For the text-containing cell, return its midpoint in (X, Y) coordinate format. 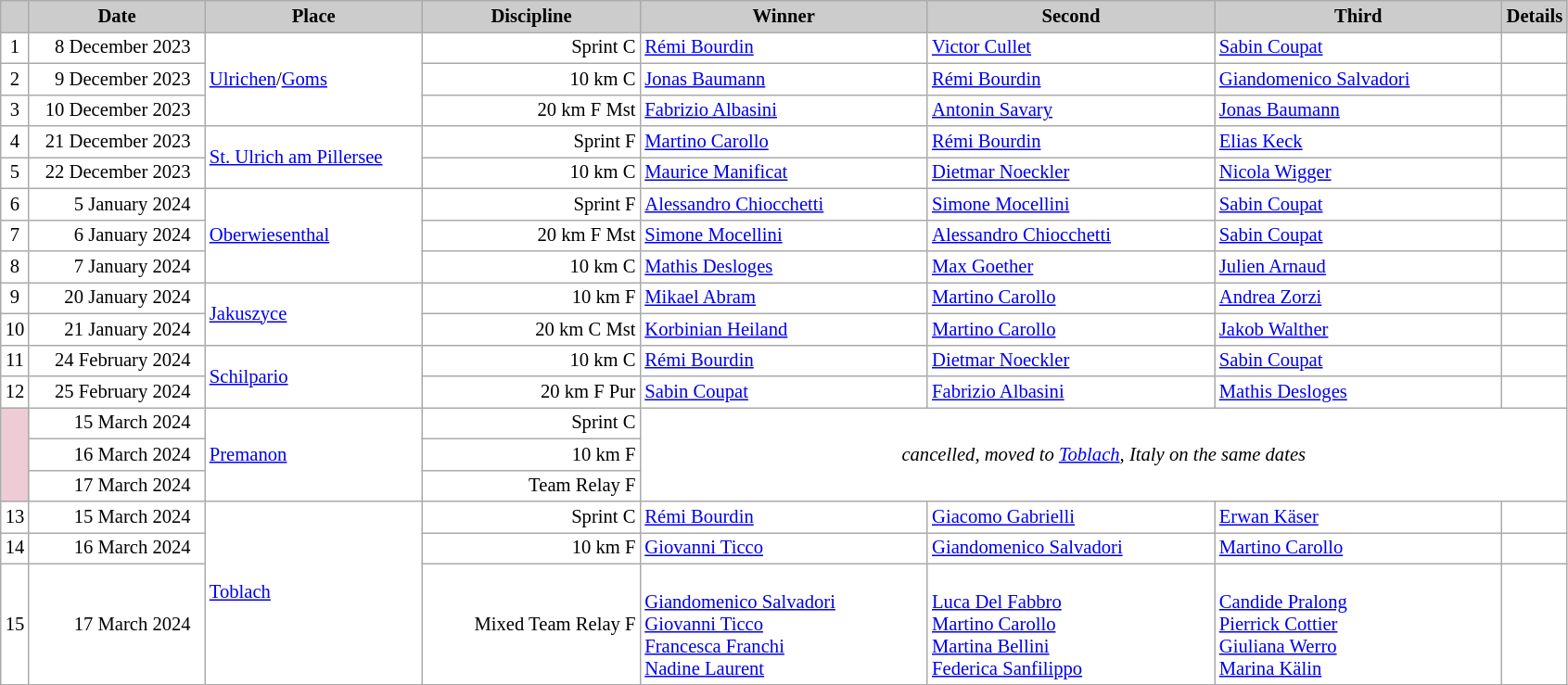
Premanon (313, 454)
Elias Keck (1358, 142)
cancelled, moved to Toblach, Italy on the same dates (1103, 454)
20 km F Pur (532, 392)
Place (313, 16)
Giacomo Gabrielli (1071, 516)
Winner (784, 16)
Toblach (313, 591)
Maurice Manificat (784, 172)
Mikael Abram (784, 298)
Schilpario (313, 376)
Discipline (532, 16)
Max Goether (1071, 266)
2 (15, 79)
10 (15, 329)
Antonin Savary (1071, 110)
Third (1358, 16)
Oberwiesenthal (313, 235)
7 (15, 235)
St. Ulrich am Pillersee (313, 158)
4 (15, 142)
21 December 2023 (117, 142)
13 (15, 516)
1 (15, 47)
Details (1535, 16)
Erwan Käser (1358, 516)
22 December 2023 (117, 172)
Second (1071, 16)
Giandomenico SalvadoriGiovanni TiccoFrancesca FranchiNadine Laurent (784, 624)
Nicola Wigger (1358, 172)
Jakob Walther (1358, 329)
7 January 2024 (117, 266)
Andrea Zorzi (1358, 298)
5 (15, 172)
24 February 2024 (117, 361)
10 December 2023 (117, 110)
Korbinian Heiland (784, 329)
6 January 2024 (117, 235)
Ulrichen/Goms (313, 78)
Luca Del FabbroMartino CarolloMartina BelliniFederica Sanfilippo (1071, 624)
Giovanni Ticco (784, 548)
Candide PralongPierrick CottierGiuliana WerroMarina Kälin (1358, 624)
12 (15, 392)
8 December 2023 (117, 47)
11 (15, 361)
21 January 2024 (117, 329)
Mixed Team Relay F (532, 624)
5 January 2024 (117, 204)
9 December 2023 (117, 79)
14 (15, 548)
6 (15, 204)
20 January 2024 (117, 298)
15 (15, 624)
9 (15, 298)
Date (117, 16)
Victor Cullet (1071, 47)
Jakuszyce (313, 313)
3 (15, 110)
Team Relay F (532, 486)
8 (15, 266)
Julien Arnaud (1358, 266)
25 February 2024 (117, 392)
20 km C Mst (532, 329)
